Return the (x, y) coordinate for the center point of the cell that contains the specified text.  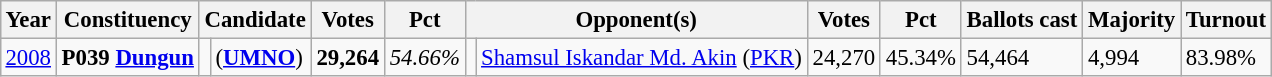
Year (28, 20)
Ballots cast (1022, 20)
45.34% (920, 57)
Constituency (128, 20)
4,994 (1132, 57)
Shamsul Iskandar Md. Akin (PKR) (642, 57)
29,264 (348, 57)
24,270 (844, 57)
54,464 (1022, 57)
83.98% (1226, 57)
Candidate (255, 20)
Turnout (1226, 20)
Majority (1132, 20)
P039 Dungun (128, 57)
2008 (28, 57)
54.66% (424, 57)
(UMNO) (260, 57)
Opponent(s) (636, 20)
